Capture the cell that displays the provided text and extract its [x, y] central coordinate. 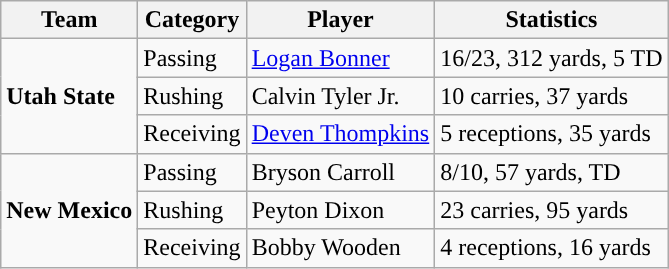
Category [192, 20]
5 receptions, 35 yards [552, 134]
Bobby Wooden [340, 248]
Utah State [70, 96]
Bryson Carroll [340, 172]
Logan Bonner [340, 58]
New Mexico [70, 210]
Peyton Dixon [340, 210]
Player [340, 20]
16/23, 312 yards, 5 TD [552, 58]
Statistics [552, 20]
8/10, 57 yards, TD [552, 172]
10 carries, 37 yards [552, 96]
4 receptions, 16 yards [552, 248]
Deven Thompkins [340, 134]
23 carries, 95 yards [552, 210]
Calvin Tyler Jr. [340, 96]
Team [70, 20]
